Return [X, Y] of the center of cell containing provided text 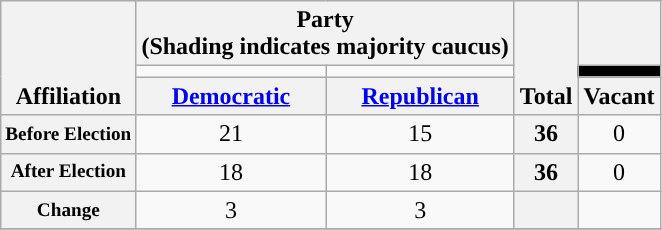
Affiliation [68, 58]
After Election [68, 172]
Democratic [231, 96]
Change [68, 210]
21 [231, 134]
Vacant [619, 96]
Before Election [68, 134]
15 [420, 134]
Republican [420, 96]
Party (Shading indicates majority caucus) [325, 34]
Total [546, 58]
